Detect which cell encompasses the target text, then output its (x, y) center coordinate. 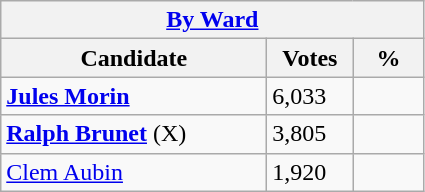
Clem Aubin (134, 172)
Ralph Brunet (X) (134, 134)
6,033 (310, 96)
% (388, 58)
Candidate (134, 58)
By Ward (212, 20)
Votes (310, 58)
1,920 (310, 172)
Jules Morin (134, 96)
3,805 (310, 134)
